Detect which cell encompasses the target text, then output its [X, Y] center coordinate. 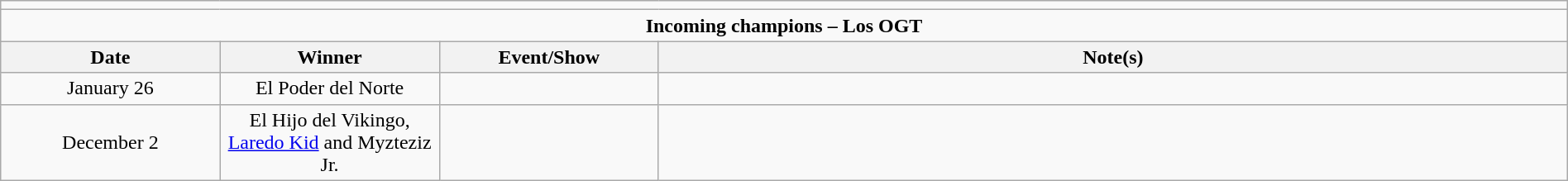
December 2 [111, 142]
Note(s) [1113, 57]
January 26 [111, 88]
El Poder del Norte [329, 88]
Incoming champions – Los OGT [784, 26]
El Hijo del Vikingo, Laredo Kid and Myzteziz Jr. [329, 142]
Event/Show [549, 57]
Winner [329, 57]
Date [111, 57]
